Scan for the cell matching the given text and deliver its [x, y] coordinate at center. 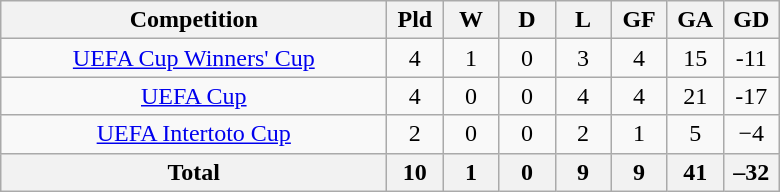
D [527, 20]
-11 [751, 58]
GF [639, 20]
3 [583, 58]
UEFA Cup [194, 96]
W [471, 20]
-17 [751, 96]
−4 [751, 134]
GA [695, 20]
15 [695, 58]
5 [695, 134]
UEFA Intertoto Cup [194, 134]
41 [695, 172]
Total [194, 172]
UEFA Cup Winners' Cup [194, 58]
10 [415, 172]
–32 [751, 172]
L [583, 20]
Pld [415, 20]
21 [695, 96]
Competition [194, 20]
GD [751, 20]
